Search for the cell housing the specified text and yield its [X, Y] center coordinate. 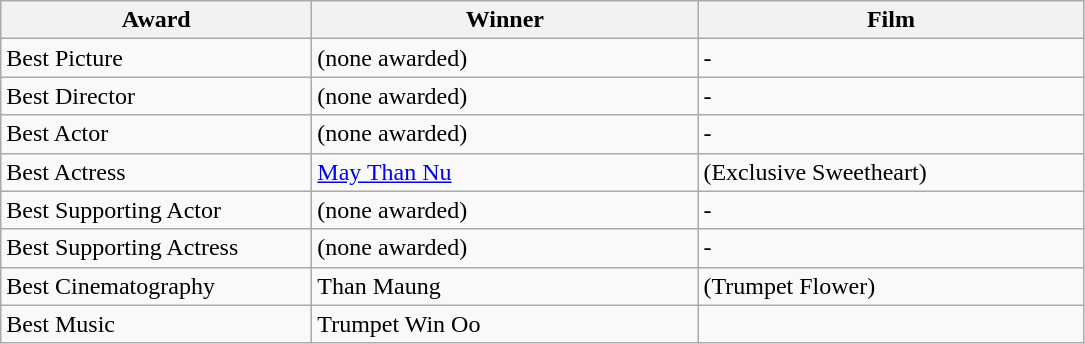
Best Supporting Actress [156, 248]
Best Actor [156, 134]
May Than Nu [505, 172]
Award [156, 20]
Film [891, 20]
(Trumpet Flower) [891, 286]
Trumpet Win Oo [505, 324]
Best Picture [156, 58]
Best Cinematography [156, 286]
Best Music [156, 324]
Than Maung [505, 286]
Best Director [156, 96]
Winner [505, 20]
Best Actress [156, 172]
Best Supporting Actor [156, 210]
(Exclusive Sweetheart) [891, 172]
